Detect which cell encompasses the target text, then output its [X, Y] center coordinate. 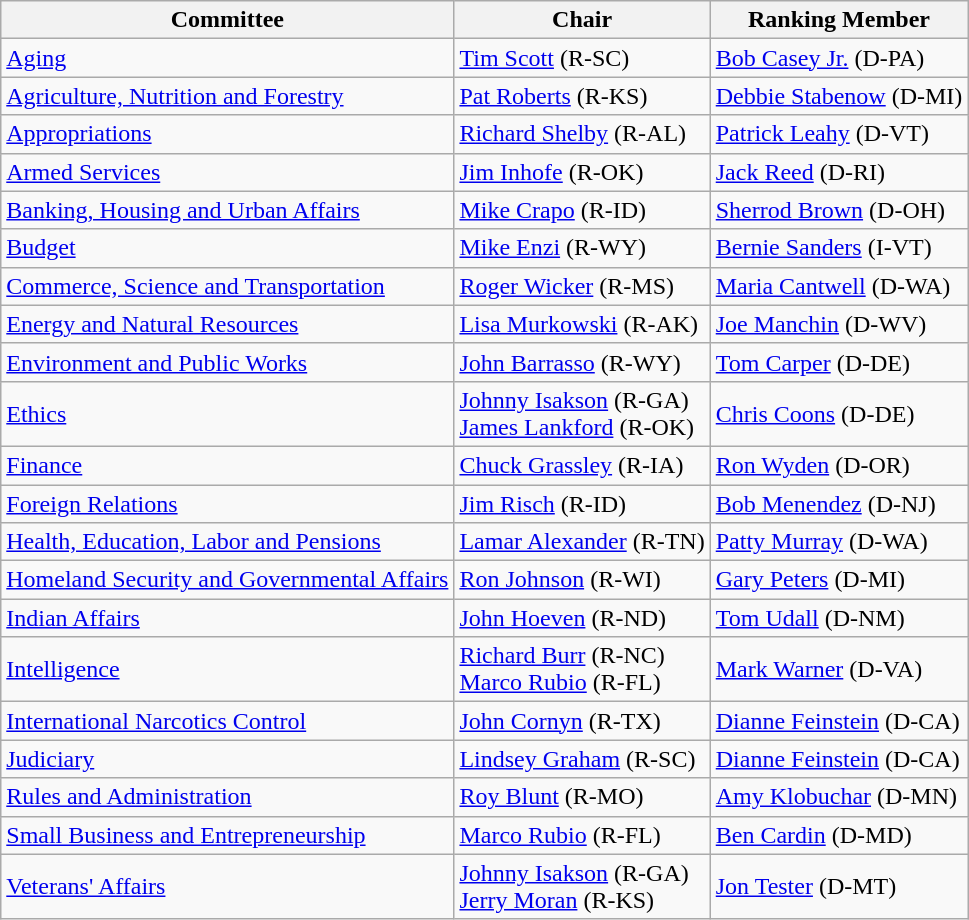
Sherrod Brown (D-OH) [839, 210]
Richard Shelby (R-AL) [582, 134]
John Cornyn (R-TX) [582, 721]
Patrick Leahy (D-VT) [839, 134]
Foreign Relations [228, 503]
Ethics [228, 414]
Richard Burr (R-NC) Marco Rubio (R-FL) [582, 670]
Armed Services [228, 172]
John Hoeven (R-ND) [582, 618]
Mike Enzi (R-WY) [582, 248]
Rules and Administration [228, 797]
Roy Blunt (R-MO) [582, 797]
Aging [228, 58]
Tom Udall (D-NM) [839, 618]
Homeland Security and Governmental Affairs [228, 580]
Judiciary [228, 759]
Agriculture, Nutrition and Forestry [228, 96]
Bob Menendez (D-NJ) [839, 503]
John Barrasso (R-WY) [582, 362]
Budget [228, 248]
Patty Murray (D-WA) [839, 542]
Indian Affairs [228, 618]
Maria Cantwell (D-WA) [839, 286]
Lamar Alexander (R-TN) [582, 542]
Health, Education, Labor and Pensions [228, 542]
Mike Crapo (R-ID) [582, 210]
Marco Rubio (R-FL) [582, 835]
Veterans' Affairs [228, 886]
Ron Johnson (R-WI) [582, 580]
Committee [228, 20]
Jack Reed (D-RI) [839, 172]
Jim Inhofe (R-OK) [582, 172]
Energy and Natural Resources [228, 324]
Ron Wyden (D-OR) [839, 465]
Banking, Housing and Urban Affairs [228, 210]
Intelligence [228, 670]
Roger Wicker (R-MS) [582, 286]
Bob Casey Jr. (D-PA) [839, 58]
Jim Risch (R-ID) [582, 503]
Lisa Murkowski (R-AK) [582, 324]
Pat Roberts (R-KS) [582, 96]
Lindsey Graham (R-SC) [582, 759]
Chuck Grassley (R-IA) [582, 465]
Debbie Stabenow (D-MI) [839, 96]
Johnny Isakson (R-GA) James Lankford (R-OK) [582, 414]
Gary Peters (D-MI) [839, 580]
Ben Cardin (D-MD) [839, 835]
Johnny Isakson (R-GA) Jerry Moran (R-KS) [582, 886]
Mark Warner (D-VA) [839, 670]
Amy Klobuchar (D-MN) [839, 797]
Commerce, Science and Transportation [228, 286]
Tim Scott (R-SC) [582, 58]
Tom Carper (D-DE) [839, 362]
Jon Tester (D-MT) [839, 886]
Chris Coons (D-DE) [839, 414]
Ranking Member [839, 20]
Finance [228, 465]
Environment and Public Works [228, 362]
Joe Manchin (D-WV) [839, 324]
Bernie Sanders (I-VT) [839, 248]
Appropriations [228, 134]
International Narcotics Control [228, 721]
Small Business and Entrepreneurship [228, 835]
Chair [582, 20]
